Return (x, y) of the center of cell containing provided text 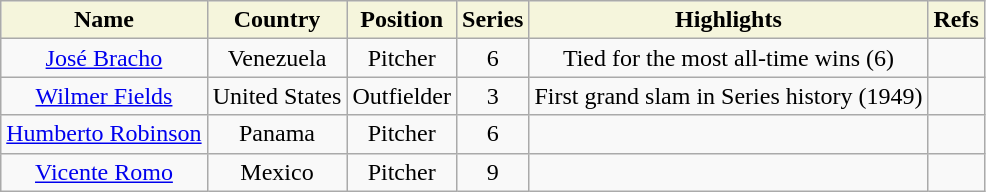
Vicente Romo (104, 172)
Highlights (728, 20)
Mexico (277, 172)
Humberto Robinson (104, 134)
Name (104, 20)
José Bracho (104, 58)
Outfielder (402, 96)
Country (277, 20)
Series (493, 20)
Venezuela (277, 58)
Position (402, 20)
Panama (277, 134)
Tied for the most all-time wins (6) (728, 58)
United States (277, 96)
Wilmer Fields (104, 96)
9 (493, 172)
3 (493, 96)
Refs (956, 20)
First grand slam in Series history (1949) (728, 96)
